Return the (X, Y) coordinate for the center point of the cell that contains the specified text.  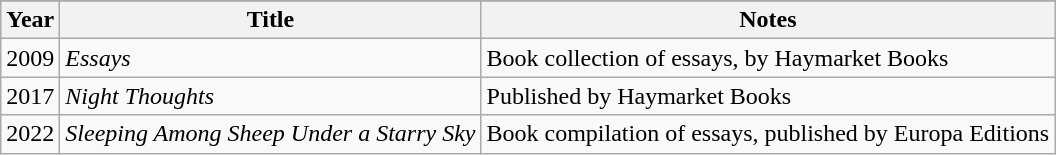
2022 (30, 134)
Book collection of essays, by Haymarket Books (768, 58)
Notes (768, 20)
Year (30, 20)
2017 (30, 96)
Book compilation of essays, published by Europa Editions (768, 134)
Sleeping Among Sheep Under a Starry Sky (270, 134)
Night Thoughts (270, 96)
2009 (30, 58)
Essays (270, 58)
Published by Haymarket Books (768, 96)
Title (270, 20)
